Detect which cell encompasses the target text, then output its [X, Y] center coordinate. 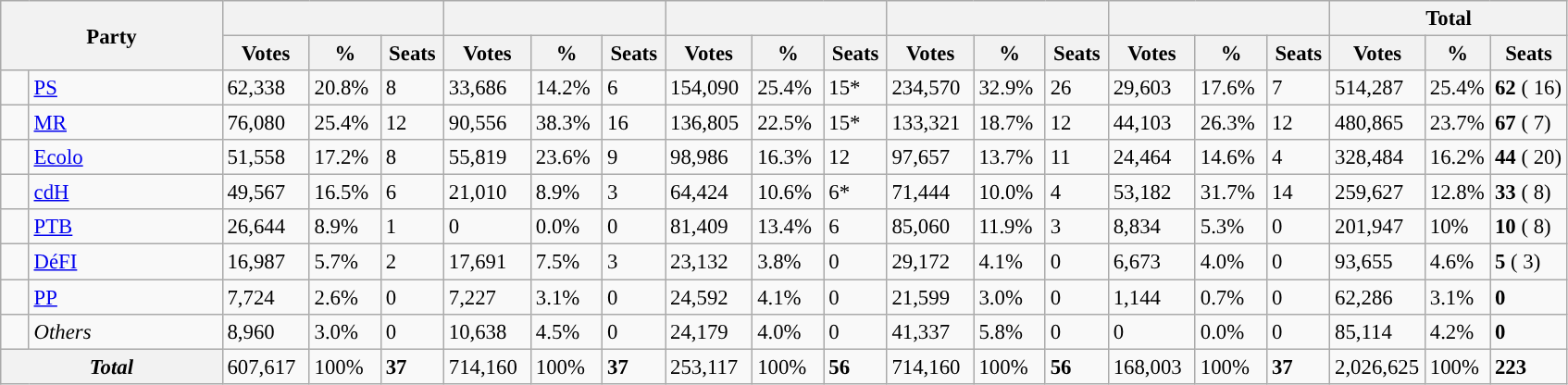
85,114 [1377, 331]
8,834 [1151, 227]
23,132 [709, 262]
5 ( 3) [1529, 262]
23.7% [1457, 123]
29,172 [930, 262]
14.6% [1231, 157]
14 [1299, 192]
26 [1076, 88]
6* [855, 192]
17.6% [1231, 88]
38.3% [566, 123]
11.9% [1009, 227]
7,724 [266, 297]
133,321 [930, 123]
21,599 [930, 297]
22.5% [789, 123]
17,691 [487, 262]
41,337 [930, 331]
71,444 [930, 192]
33 ( 8) [1529, 192]
3.8% [789, 262]
328,484 [1377, 157]
44,103 [1151, 123]
21,010 [487, 192]
7 [1299, 88]
7.5% [566, 262]
23.6% [566, 157]
49,567 [266, 192]
234,570 [930, 88]
31.7% [1231, 192]
PS [126, 88]
Ecolo [126, 157]
4.2% [1457, 331]
16 [634, 123]
0.7% [1231, 297]
223 [1529, 366]
Party [111, 35]
98,986 [709, 157]
4.6% [1457, 262]
67 ( 7) [1529, 123]
90,556 [487, 123]
168,003 [1151, 366]
8,960 [266, 331]
24,592 [709, 297]
64,424 [709, 192]
10,638 [487, 331]
14.2% [566, 88]
81,409 [709, 227]
62,338 [266, 88]
26.3% [1231, 123]
16,987 [266, 262]
6,673 [1151, 262]
17.2% [344, 157]
5.7% [344, 262]
201,947 [1377, 227]
93,655 [1377, 262]
53,182 [1151, 192]
16.3% [789, 157]
5.3% [1231, 227]
33,686 [487, 88]
55,819 [487, 157]
16.2% [1457, 157]
253,117 [709, 366]
62 ( 16) [1529, 88]
PP [126, 297]
76,080 [266, 123]
13.7% [1009, 157]
MR [126, 123]
Others [126, 331]
154,090 [709, 88]
2,026,625 [1377, 366]
51,558 [266, 157]
62,286 [1377, 297]
20.8% [344, 88]
10% [1457, 227]
4.5% [566, 331]
1,144 [1151, 297]
10.0% [1009, 192]
480,865 [1377, 123]
10 ( 8) [1529, 227]
13.4% [789, 227]
607,617 [266, 366]
44 ( 20) [1529, 157]
136,805 [709, 123]
PTB [126, 227]
DéFI [126, 262]
2.6% [344, 297]
cdH [126, 192]
32.9% [1009, 88]
9 [634, 157]
29,603 [1151, 88]
1 [412, 227]
16.5% [344, 192]
5.8% [1009, 331]
85,060 [930, 227]
2 [412, 262]
97,657 [930, 157]
11 [1076, 157]
12.8% [1457, 192]
18.7% [1009, 123]
514,287 [1377, 88]
259,627 [1377, 192]
10.6% [789, 192]
24,464 [1151, 157]
24,179 [709, 331]
7,227 [487, 297]
26,644 [266, 227]
